Locate the cell with the specified text and output its [x, y] center coordinate. 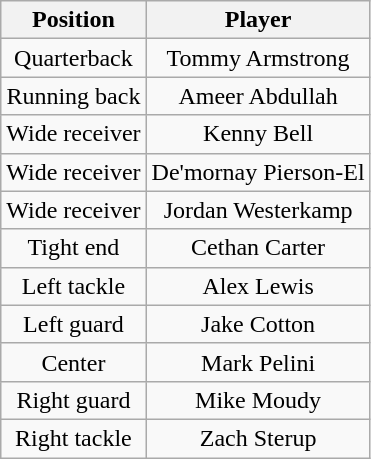
Tommy Armstrong [258, 58]
Alex Lewis [258, 286]
Left tackle [74, 286]
Left guard [74, 324]
Right guard [74, 400]
Jake Cotton [258, 324]
Cethan Carter [258, 248]
De'mornay Pierson-El [258, 172]
Running back [74, 96]
Position [74, 20]
Mike Moudy [258, 400]
Mark Pelini [258, 362]
Quarterback [74, 58]
Zach Sterup [258, 438]
Ameer Abdullah [258, 96]
Right tackle [74, 438]
Center [74, 362]
Jordan Westerkamp [258, 210]
Kenny Bell [258, 134]
Tight end [74, 248]
Player [258, 20]
